Scan for the cell matching the given text and deliver its (x, y) coordinate at center. 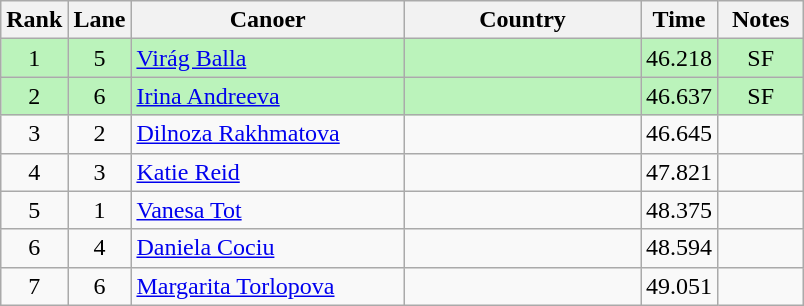
Virág Balla (268, 58)
Irina Andreeva (268, 96)
48.375 (680, 210)
48.594 (680, 248)
46.218 (680, 58)
47.821 (680, 172)
7 (34, 286)
Dilnoza Rakhmatova (268, 134)
Margarita Torlopova (268, 286)
46.645 (680, 134)
46.637 (680, 96)
Country (522, 20)
Rank (34, 20)
49.051 (680, 286)
Notes (761, 20)
Canoer (268, 20)
Katie Reid (268, 172)
Vanesa Tot (268, 210)
Time (680, 20)
Daniela Cociu (268, 248)
Lane (100, 20)
